Output the [x, y] coordinate of the center of the cell containing the given text.  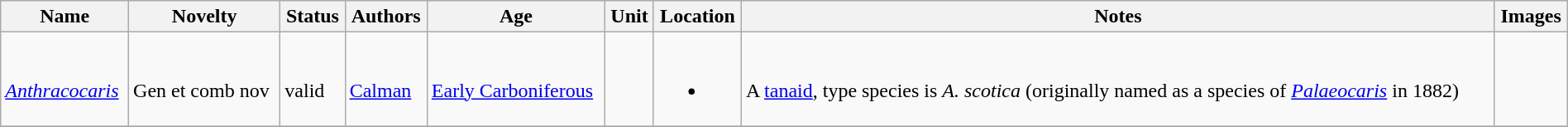
A tanaid, type species is A. scotica (originally named as a species of Palaeocaris in 1882) [1118, 80]
Calman [385, 80]
Novelty [205, 17]
Unit [630, 17]
Images [1531, 17]
Location [697, 17]
Status [313, 17]
Authors [385, 17]
Anthracocaris [65, 80]
Early Carboniferous [516, 80]
Age [516, 17]
Name [65, 17]
Notes [1118, 17]
Gen et comb nov [205, 80]
valid [313, 80]
